From the cell containing the given text, extract its center point as (X, Y) coordinate. 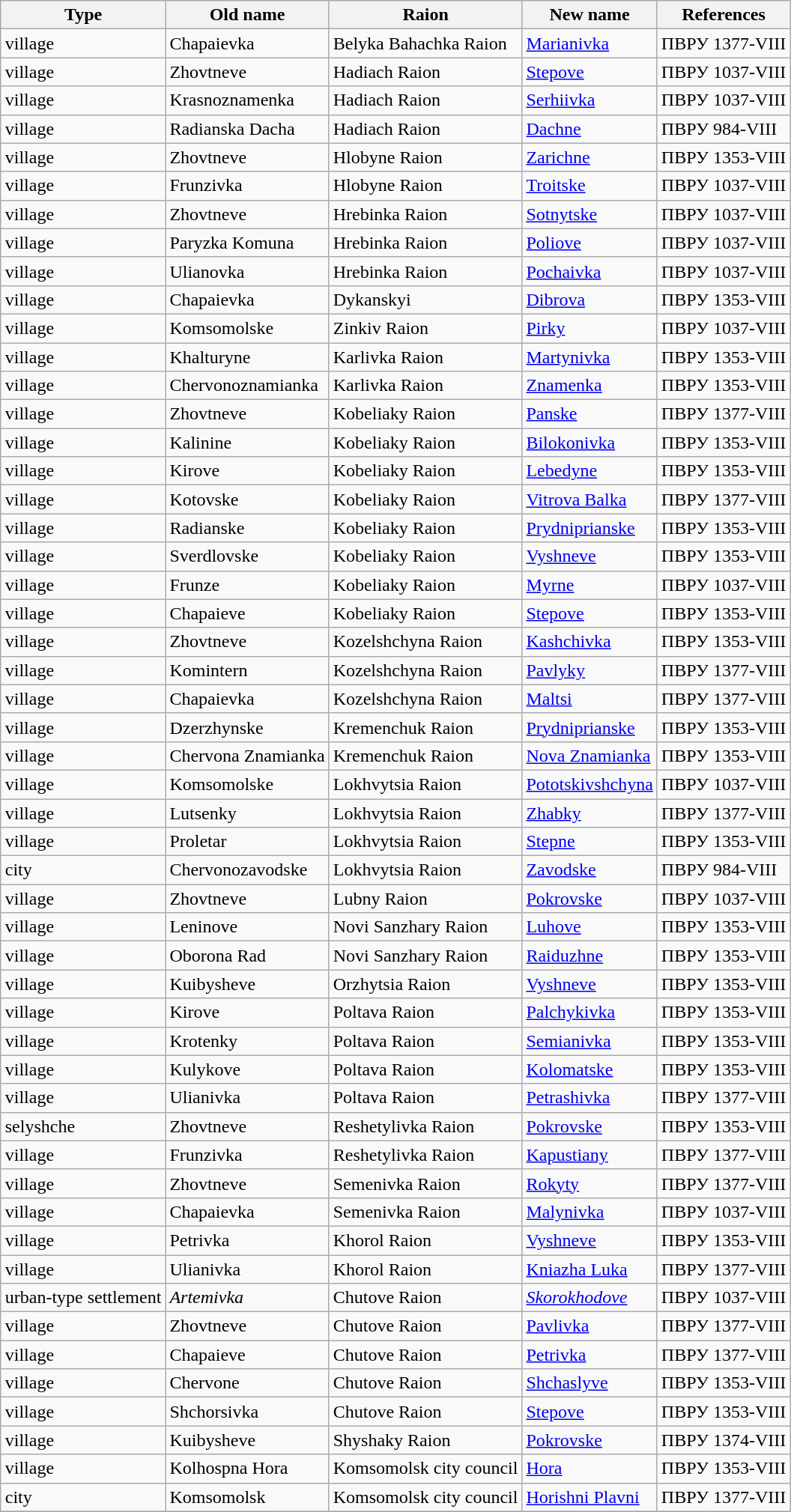
Chervonozavodske (247, 870)
Zavodske (590, 870)
Hora (590, 1469)
Pavlyky (590, 670)
References (724, 15)
Dzerzhynske (247, 727)
Kalinine (247, 443)
Kolomatske (590, 1069)
Radianska Dacha (247, 129)
Belyka Bahachka Raion (425, 43)
Shchorsivka (247, 1412)
Shchaslyve (590, 1383)
Komintern (247, 670)
Krasnoznamenka (247, 100)
Dachne (590, 129)
Radianske (247, 528)
Frunze (247, 585)
Vitrova Balka (590, 500)
Petrashivka (590, 1098)
Artemivka (247, 1298)
Krotenky (247, 1041)
Pototskivshchyna (590, 784)
Pirky (590, 328)
Leninove (247, 927)
Zarichne (590, 157)
Semianivka (590, 1041)
Pochaivka (590, 271)
New name (590, 15)
Kulykove (247, 1069)
Lutsenky (247, 813)
Panske (590, 414)
Kolhospna Hora (247, 1469)
Poliove (590, 243)
Chervone (247, 1383)
Chervonoznamianka (247, 386)
Lebedyne (590, 471)
ПВРУ 1374-VIII (724, 1440)
Serhiivka (590, 100)
Zinkiv Raion (425, 328)
Maltsi (590, 699)
Zhabky (590, 813)
Skorokhodove (590, 1298)
Kniazha Luka (590, 1269)
Type (83, 15)
Dibrova (590, 300)
Bilokonivka (590, 443)
urban-type settlement (83, 1298)
Dykanskyi (425, 300)
Kashchivka (590, 642)
Sotnytske (590, 214)
Martynivka (590, 357)
Myrne (590, 585)
Old name (247, 15)
selyshche (83, 1126)
Rokyty (590, 1183)
Orzhytsia Raion (425, 984)
Stepne (590, 842)
Oborona Rad (247, 956)
Troitske (590, 186)
Raion (425, 15)
Paryzka Komuna (247, 243)
Chervona Znamianka (247, 756)
Marianivka (590, 43)
Shyshaky Raion (425, 1440)
Luhove (590, 927)
Malynivka (590, 1212)
Nova Znamianka (590, 756)
Kapustiany (590, 1155)
Palchykivka (590, 1012)
Ulianovka (247, 271)
Komsomolsk (247, 1497)
Horishni Plavni (590, 1497)
Lubny Raion (425, 899)
Pavlivka (590, 1326)
Sverdlovske (247, 556)
Raiduzhne (590, 956)
Proletar (247, 842)
Znamenka (590, 386)
Khalturyne (247, 357)
Kotovske (247, 500)
